Find where the given text appears and provide that cell's center as [x, y] coordinate. 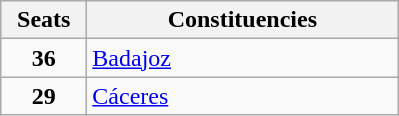
36 [44, 58]
29 [44, 96]
Seats [44, 20]
Cáceres [242, 96]
Constituencies [242, 20]
Badajoz [242, 58]
